Find where the given text appears and provide that cell's center as [x, y] coordinate. 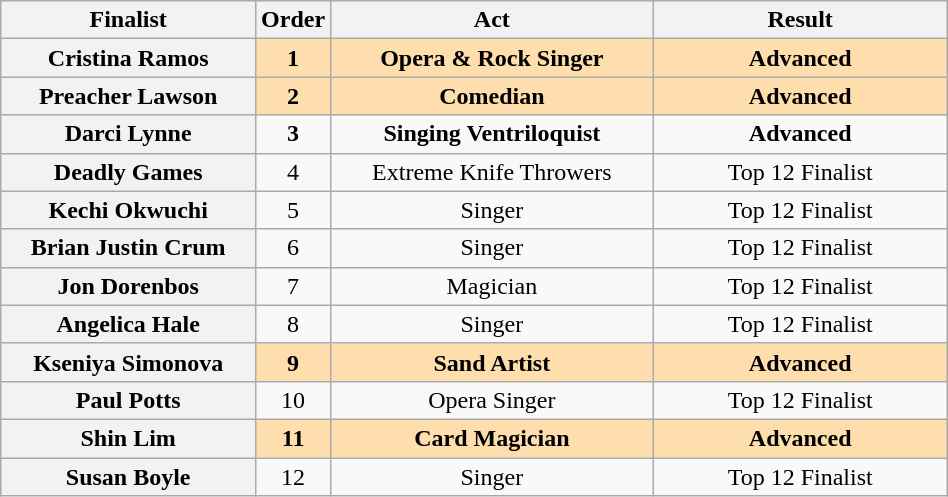
Singing Ventriloquist [492, 134]
Opera Singer [492, 400]
Card Magician [492, 438]
Preacher Lawson [128, 96]
9 [294, 362]
Finalist [128, 20]
Magician [492, 286]
Darci Lynne [128, 134]
Susan Boyle [128, 477]
Comedian [492, 96]
Angelica Hale [128, 324]
Deadly Games [128, 172]
3 [294, 134]
Result [800, 20]
Paul Potts [128, 400]
Sand Artist [492, 362]
Kechi Okwuchi [128, 210]
Jon Dorenbos [128, 286]
4 [294, 172]
7 [294, 286]
6 [294, 248]
Kseniya Simonova [128, 362]
Act [492, 20]
12 [294, 477]
10 [294, 400]
8 [294, 324]
5 [294, 210]
Opera & Rock Singer [492, 58]
2 [294, 96]
Order [294, 20]
Brian Justin Crum [128, 248]
Extreme Knife Throwers [492, 172]
11 [294, 438]
Shin Lim [128, 438]
1 [294, 58]
Cristina Ramos [128, 58]
